Detect which cell encompasses the target text, then output its (x, y) center coordinate. 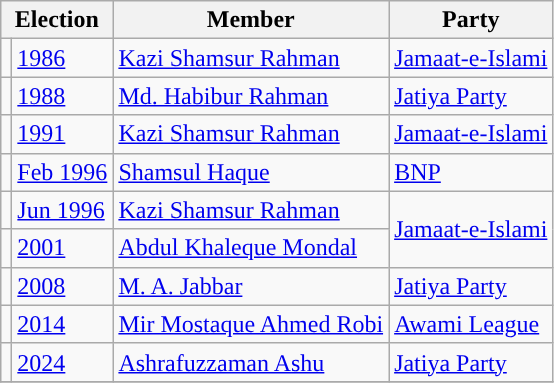
Member (251, 20)
Party (471, 20)
Jun 1996 (62, 210)
Shamsul Haque (251, 172)
2008 (62, 286)
M. A. Jabbar (251, 286)
2014 (62, 324)
Ashrafuzzaman Ashu (251, 362)
Election (57, 20)
Feb 1996 (62, 172)
Abdul Khaleque Mondal (251, 248)
1988 (62, 96)
Mir Mostaque Ahmed Robi (251, 324)
1986 (62, 58)
Md. Habibur Rahman (251, 96)
Awami League (471, 324)
BNP (471, 172)
2001 (62, 248)
1991 (62, 134)
2024 (62, 362)
